Pinpoint the cell where the given text exists, returning its (x, y) midpoint coordinate. 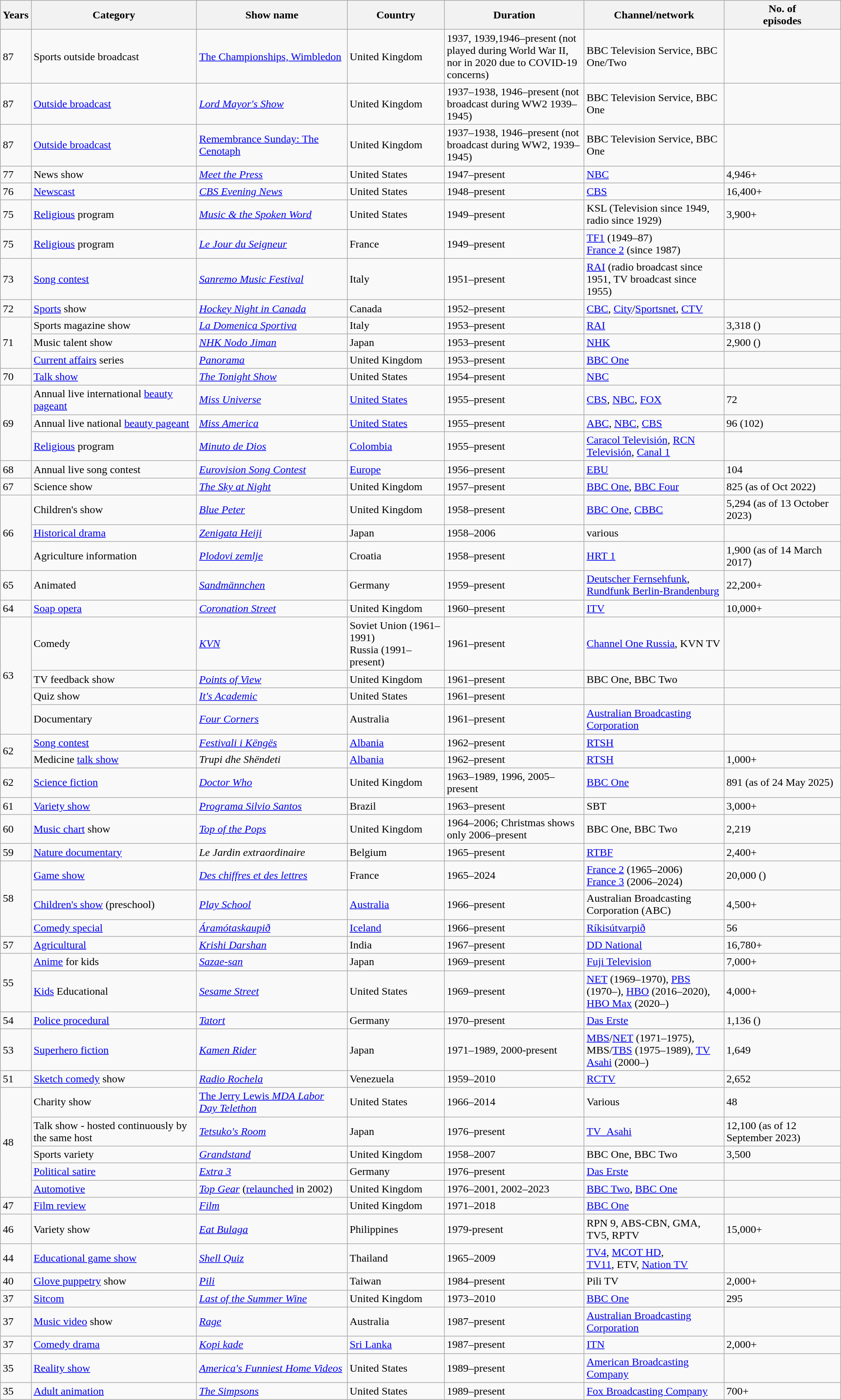
Miss Universe (272, 400)
Game show (114, 875)
Automotive (114, 1189)
TF1 (1949–87)France 2 (since 1987) (654, 244)
RAI (654, 325)
CBS (654, 191)
Hockey Night in Canada (272, 308)
NHK (654, 342)
Áramótaskaupið (272, 928)
70 (16, 377)
77 (16, 174)
1952–present (514, 308)
Sitcom (114, 1298)
Kopi kade (272, 1345)
France 2 (1965–2006)France 3 (2006–2024) (654, 875)
Rage (272, 1322)
Political satire (114, 1172)
1970–present (514, 1020)
4,000+ (782, 991)
Fox Broadcasting Company (654, 1391)
Radio Rochela (272, 1079)
Plodovi zemlje (272, 556)
1954–present (514, 377)
Tatort (272, 1020)
ITN (654, 1345)
Taiwan (396, 1281)
64 (16, 608)
10,000+ (782, 608)
16,400+ (782, 191)
51 (16, 1079)
1948–present (514, 191)
1959–present (514, 585)
News show (114, 174)
Brazil (396, 806)
73 (16, 279)
67 (16, 487)
56 (782, 928)
1973–2010 (514, 1298)
22,200+ (782, 585)
1,000+ (782, 760)
ITV (654, 608)
1967–present (514, 945)
The Sky at Night (272, 487)
1956–present (514, 470)
Philippines (396, 1229)
1965–2009 (514, 1258)
Current affairs series (114, 360)
TV4, MCOT HD,TV11, ETV, Nation TV (654, 1258)
3,900+ (782, 215)
TV_Asahi (654, 1131)
NET (1969–1970), PBS (1970–), HBO (2016–2020), HBO Max (2020–) (654, 991)
Documentary (114, 719)
1,136 () (782, 1020)
EBU (654, 470)
1947–present (514, 174)
1965–present (514, 852)
Top Gear (relaunched in 2002) (272, 1189)
55 (16, 983)
16,780+ (782, 945)
Zenigata Heiji (272, 533)
Category (114, 15)
295 (782, 1298)
Fuji Television (654, 962)
It's Academic (272, 696)
Canada (396, 308)
The Jerry Lewis MDA Labor Day Telethon (272, 1102)
Trupi dhe Shëndeti (272, 760)
Various (654, 1102)
96 (102) (782, 423)
1984–present (514, 1281)
7,000+ (782, 962)
BBC Two, BBC One (654, 1189)
Newscast (114, 191)
2,400+ (782, 852)
20,000 () (782, 875)
1951–present (514, 279)
Film review (114, 1206)
Doctor Who (272, 783)
57 (16, 945)
No. ofepisodes (782, 15)
KVN (272, 643)
Country (396, 15)
3,318 () (782, 325)
Colombia (396, 447)
Children's show (114, 509)
Duration (514, 15)
1958–2006 (514, 533)
Glove puppetry show (114, 1281)
Channel One Russia, KVN TV (654, 643)
BBC One, BBC Four (654, 487)
1971–2018 (514, 1206)
KSL (Television since 1949, radio since 1929) (654, 215)
Eurovision Song Contest (272, 470)
various (654, 533)
3,500 (782, 1155)
71 (16, 342)
Extra 3 (272, 1172)
ABC, NBC, CBS (654, 423)
5,294 (as of 13 October 2023) (782, 509)
Music chart show (114, 829)
68 (16, 470)
54 (16, 1020)
Reality show (114, 1368)
Festivali i Këngës (272, 743)
12,100 (as of 12 September 2023) (782, 1131)
Sports show (114, 308)
61 (16, 806)
Iceland (396, 928)
1964–2006; Christmas shows only 2006–present (514, 829)
59 (16, 852)
Sports outside broadcast (114, 57)
Talk show (114, 377)
Channel/network (654, 15)
Years (16, 15)
Sandmännchen (272, 585)
Annual live song contest (114, 470)
The Simpsons (272, 1391)
MBS/NET (1971–1975), MBS/TBS (1975–1989), TV Asahi (2000–) (654, 1050)
1937–1938, 1946–present (not broadcast during WW2, 1939–1945) (514, 145)
Croatia (396, 556)
Charity show (114, 1102)
Superhero fiction (114, 1050)
1960–present (514, 608)
Sanremo Music Festival (272, 279)
Miss America (272, 423)
Agriculture information (114, 556)
2,219 (782, 829)
DD National (654, 945)
BBC Television Service, BBC One/Two (654, 57)
1966–2014 (514, 1102)
Pili TV (654, 1281)
Kids Educational (114, 991)
Music & the Spoken Word (272, 215)
Last of the Summer Wine (272, 1298)
TV feedback show (114, 679)
RTBF (654, 852)
Points of View (272, 679)
Four Corners (272, 719)
HRT 1 (654, 556)
40 (16, 1281)
Film (272, 1206)
SBT (654, 806)
India (396, 945)
15,000+ (782, 1229)
Annual live national beauty pageant (114, 423)
CBS Evening News (272, 191)
1976–2001, 2002–2023 (514, 1189)
4,500+ (782, 905)
Le Jour du Seigneur (272, 244)
1,900 (as of 14 March 2017) (782, 556)
Annual live international beauty pageant (114, 400)
Comedy special (114, 928)
700+ (782, 1391)
Coronation Street (272, 608)
Sports variety (114, 1155)
Kamen Rider (272, 1050)
RPN 9, ABS-CBN, GMA, TV5, RPTV (654, 1229)
Australian Broadcasting Corporation (ABC) (654, 905)
Sri Lanka (396, 1345)
2,652 (782, 1079)
1958–2007 (514, 1155)
American Broadcasting Company (654, 1368)
Meet the Press (272, 174)
891 (as of 24 May 2025) (782, 783)
Sesame Street (272, 991)
Children's show (preschool) (114, 905)
Le Jardin extraordinaire (272, 852)
The Tonight Show (272, 377)
Blue Peter (272, 509)
1965–2024 (514, 875)
America's Funniest Home Videos (272, 1368)
Music video show (114, 1322)
Caracol Televisión, RCN Televisión, Canal 1 (654, 447)
1,649 (782, 1050)
Top of the Pops (272, 829)
RCTV (654, 1079)
2,900 () (782, 342)
Talk show - hosted continuously by the same host (114, 1131)
1963–1989, 1996, 2005–present (514, 783)
4,946+ (782, 174)
Krishi Darshan (272, 945)
Panorama (272, 360)
BBC One, CBBC (654, 509)
Anime for kids (114, 962)
46 (16, 1229)
Police procedural (114, 1020)
Comedy drama (114, 1345)
Europe (396, 470)
69 (16, 423)
65 (16, 585)
Lord Mayor's Show (272, 104)
The Championships, Wimbledon (272, 57)
Play School (272, 905)
La Domenica Sportiva (272, 325)
Minuto de Dios (272, 447)
NHK Nodo Jiman (272, 342)
1937–1938, 1946–present (not broadcast during WW2 1939–1945) (514, 104)
66 (16, 533)
44 (16, 1258)
CBC, City/Sportsnet, CTV (654, 308)
Medicine talk show (114, 760)
53 (16, 1050)
Educational game show (114, 1258)
47 (16, 1206)
Quiz show (114, 696)
1979-present (514, 1229)
Shell Quiz (272, 1258)
Venezuela (396, 1079)
Soviet Union (1961–1991) Russia (1991–present) (396, 643)
Grandstand (272, 1155)
Animated (114, 585)
Tetsuko's Room (272, 1131)
825 (as of Oct 2022) (782, 487)
104 (782, 470)
Remembrance Sunday: The Cenotaph (272, 145)
58 (16, 899)
63 (16, 675)
CBS, NBC, FOX (654, 400)
Historical drama (114, 533)
Show name (272, 15)
Music talent show (114, 342)
Sketch comedy show (114, 1079)
76 (16, 191)
1959–2010 (514, 1079)
1957–present (514, 487)
Science fiction (114, 783)
1971–1989, 2000-present (514, 1050)
3,000+ (782, 806)
1937, 1939,1946–present (not played during World War II, nor in 2020 due to COVID-19 concerns) (514, 57)
Deutscher Fernsehfunk, Rundfunk Berlin-Brandenburg (654, 585)
Nature documentary (114, 852)
Thailand (396, 1258)
1963–present (514, 806)
Programa Silvio Santos (272, 806)
Eat Bulaga (272, 1229)
RAI (radio broadcast since 1951, TV broadcast since 1955) (654, 279)
Des chiffres et des lettres (272, 875)
Adult animation (114, 1391)
Comedy (114, 643)
60 (16, 829)
Sports magazine show (114, 325)
Agricultural (114, 945)
Ríkisútvarpið (654, 928)
Soap opera (114, 608)
Pili (272, 1281)
Science show (114, 487)
Belgium (396, 852)
Sazae-san (272, 962)
